Determine the [x, y] coordinate at the center of the cell enclosing the given text.  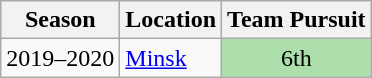
Location [171, 20]
2019–2020 [60, 58]
Season [60, 20]
Minsk [171, 58]
6th [297, 58]
Team Pursuit [297, 20]
